Capture the cell that displays the provided text and extract its (X, Y) central coordinate. 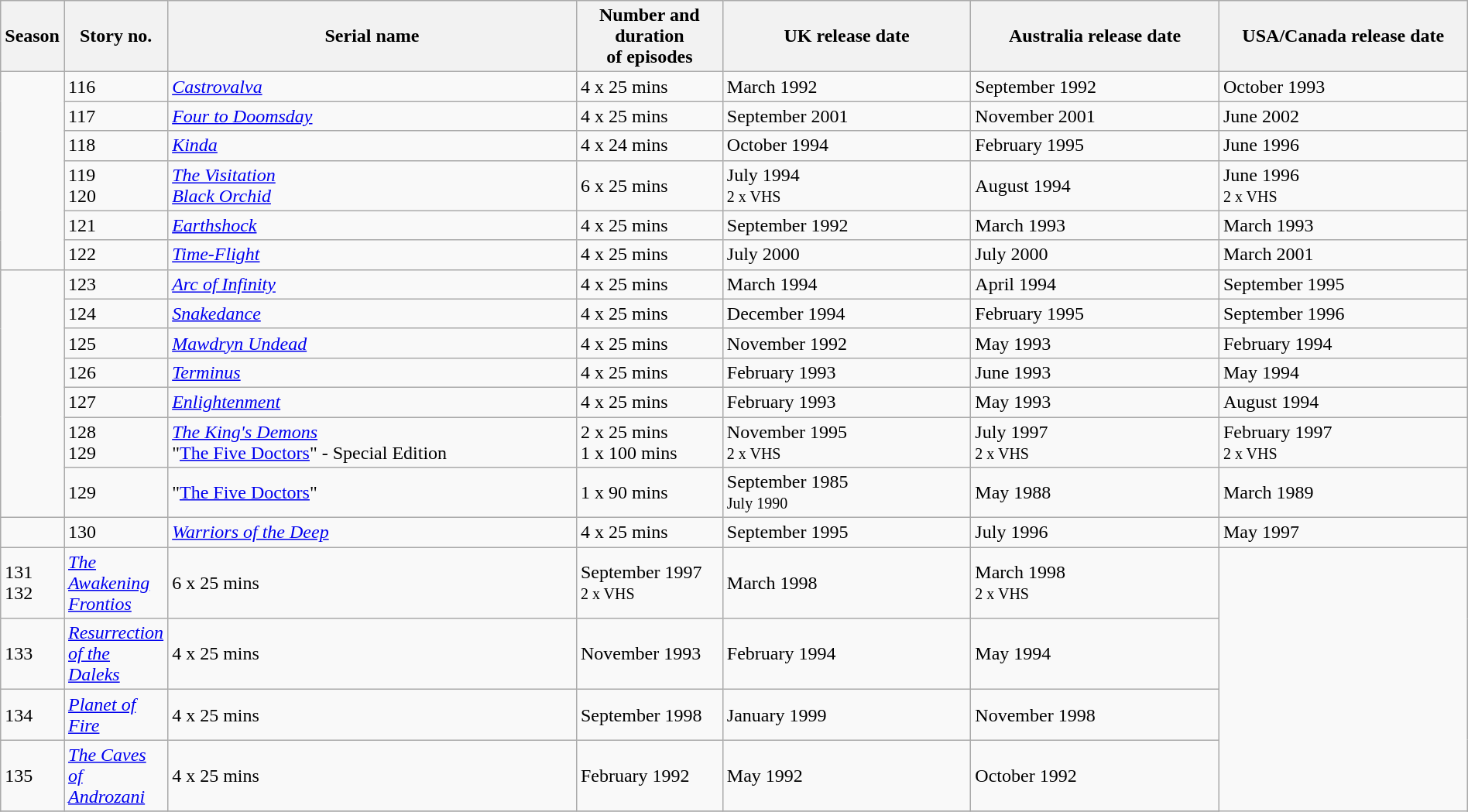
November 2001 (1095, 116)
The VisitationBlack Orchid (372, 186)
125 (115, 343)
119120 (115, 186)
117 (115, 116)
September 19972 x VHS (649, 583)
The King's Demons"The Five Doctors" - Special Edition (372, 441)
The Caves of Androzani (115, 776)
Terminus (372, 372)
116 (115, 87)
September 1996 (1343, 313)
Snakedance (372, 313)
Story no. (115, 36)
November 1998 (1095, 715)
February 19972 x VHS (1343, 441)
Arc of Infinity (372, 284)
The AwakeningFrontios (115, 583)
123 (115, 284)
127 (115, 402)
4 x 24 mins (649, 146)
March 19982 x VHS (1095, 583)
2 x 25 mins1 x 100 mins (649, 441)
126 (115, 372)
March 1992 (847, 87)
Season (33, 36)
Serial name (372, 36)
Earthshock (372, 225)
March 1994 (847, 284)
June 19962 x VHS (1343, 186)
May 1997 (1343, 533)
November 1993 (649, 654)
March 1998 (847, 583)
Kinda (372, 146)
September 1985July 1990 (847, 492)
September 2001 (847, 116)
Australia release date (1095, 36)
134 (33, 715)
July 19942 x VHS (847, 186)
March 2001 (1343, 255)
April 1994 (1095, 284)
USA/Canada release date (1343, 36)
UK release date (847, 36)
"The Five Doctors" (372, 492)
118 (115, 146)
June 2002 (1343, 116)
September 1998 (649, 715)
June 1993 (1095, 372)
Mawdryn Undead (372, 343)
135 (33, 776)
1 x 90 mins (649, 492)
Castrovalva (372, 87)
130 (115, 533)
Warriors of the Deep (372, 533)
Time-Flight (372, 255)
128129 (115, 441)
February 1992 (649, 776)
Number and durationof episodes (649, 36)
Planet of Fire (115, 715)
May 1992 (847, 776)
July 1996 (1095, 533)
March 1989 (1343, 492)
129 (115, 492)
121 (115, 225)
November 1992 (847, 343)
January 1999 (847, 715)
November 19952 x VHS (847, 441)
Resurrection of the Daleks (115, 654)
124 (115, 313)
June 1996 (1343, 146)
133 (33, 654)
131132 (33, 583)
May 1988 (1095, 492)
122 (115, 255)
October 1993 (1343, 87)
Enlightenment (372, 402)
December 1994 (847, 313)
October 1992 (1095, 776)
October 1994 (847, 146)
Four to Doomsday (372, 116)
July 19972 x VHS (1095, 441)
